Extract the (x, y) coordinate from the center of the cell holding the provided text.  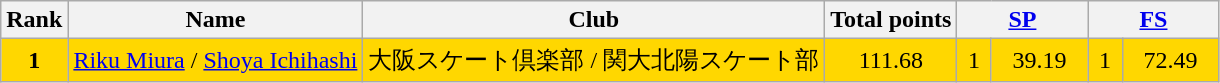
Rank (34, 20)
大阪スケート倶楽部 / 関大北陽スケート部 (594, 60)
72.49 (1170, 60)
Total points (891, 20)
39.19 (1040, 60)
SP (1022, 20)
FS (1154, 20)
Name (216, 20)
Club (594, 20)
111.68 (891, 60)
Riku Miura / Shoya Ichihashi (216, 60)
